Capture the cell that displays the provided text and extract its (x, y) central coordinate. 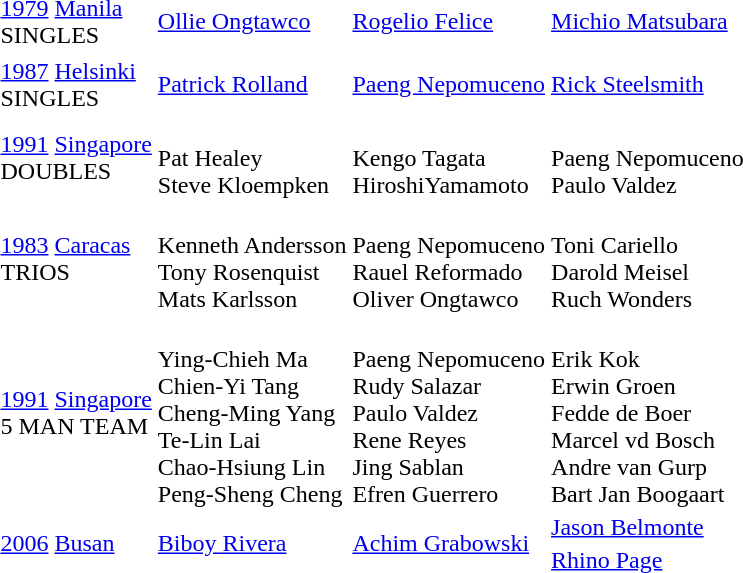
Pat HealeySteve Kloempken (252, 158)
Kenneth AnderssonTony RosenquistMats Karlsson (252, 258)
Ying-Chieh MaChien-Yi TangCheng-Ming YangTe-Lin LaiChao-Hsiung LinPeng-Sheng Cheng (252, 413)
Paeng Nepomuceno Rudy Salazar Paulo Valdez Rene Reyes Jing Sablan Efren Guerrero (449, 413)
Kengo TagataHiroshiYamamoto (449, 158)
Paeng NepomucenoRauel ReformadoOliver Ongtawco (449, 258)
Paeng Nepomuceno (449, 84)
Patrick Rolland (252, 84)
